Return the [x, y] coordinate for the center point of the cell that contains the specified text.  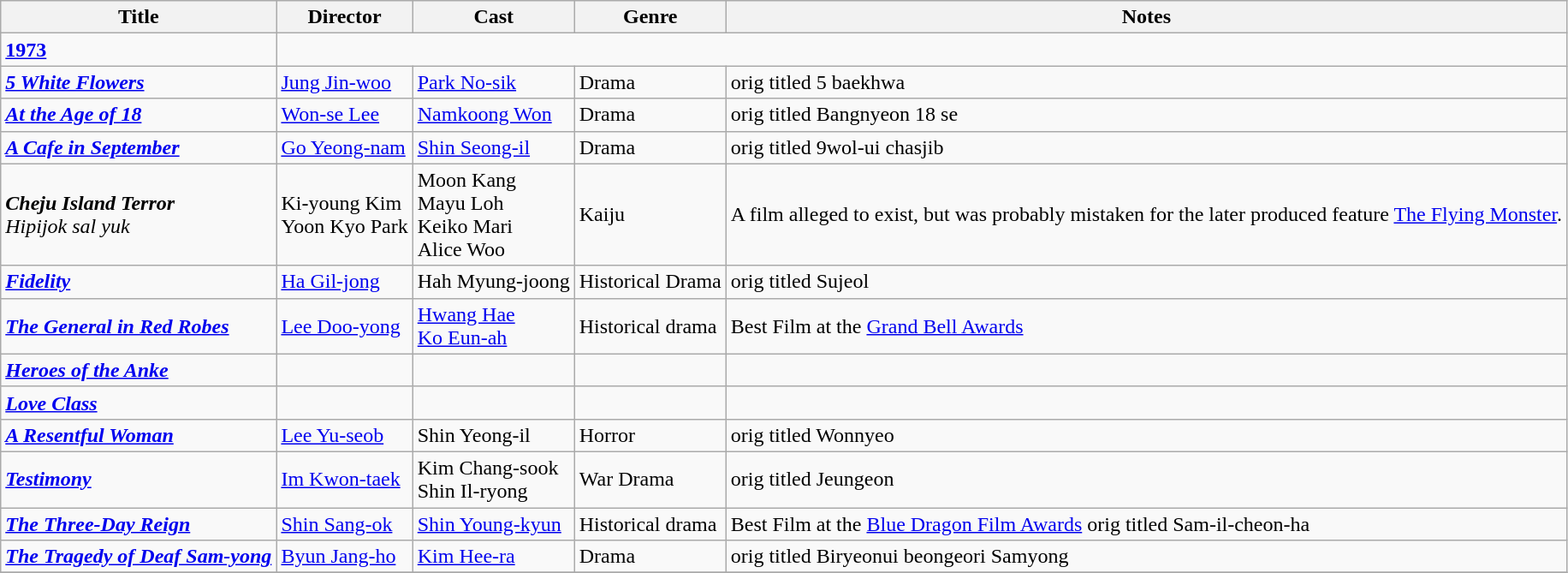
Horror [650, 435]
5 White Flowers [139, 82]
orig titled 5 baekhwa [1146, 82]
Fidelity [139, 282]
Testimony [139, 480]
Kim Hee-ra [493, 557]
Historical Drama [650, 282]
Cast [493, 17]
Byun Jang-ho [344, 557]
Shin Yeong-il [493, 435]
Park No-sik [493, 82]
Kaiju [650, 214]
orig titled Biryeonui beongeori Samyong [1146, 557]
Director [344, 17]
At the Age of 18 [139, 115]
Im Kwon-taek [344, 480]
Shin Young-kyun [493, 523]
Moon KangMayu LohKeiko MariAlice Woo [493, 214]
A film alleged to exist, but was probably mistaken for the later produced feature The Flying Monster. [1146, 214]
Kim Chang-sookShin Il-ryong [493, 480]
Best Film at the Blue Dragon Film Awards orig titled Sam-il-cheon-ha [1146, 523]
Go Yeong-nam [344, 147]
Genre [650, 17]
Won-se Lee [344, 115]
orig titled Wonnyeo [1146, 435]
Hah Myung-joong [493, 282]
Lee Yu-seob [344, 435]
Namkoong Won [493, 115]
The Three-Day Reign [139, 523]
Ki-young KimYoon Kyo Park [344, 214]
orig titled 9wol-ui chasjib [1146, 147]
Jung Jin-woo [344, 82]
Love Class [139, 403]
Cheju Island TerrorHipijok sal yuk [139, 214]
The Tragedy of Deaf Sam-yong [139, 557]
1973 [139, 50]
orig titled Jeungeon [1146, 480]
Title [139, 17]
orig titled Sujeol [1146, 282]
Best Film at the Grand Bell Awards [1146, 325]
Shin Seong-il [493, 147]
Shin Sang-ok [344, 523]
A Cafe in September [139, 147]
orig titled Bangnyeon 18 se [1146, 115]
Hwang HaeKo Eun-ah [493, 325]
Lee Doo-yong [344, 325]
Ha Gil-jong [344, 282]
The General in Red Robes [139, 325]
A Resentful Woman [139, 435]
Heroes of the Anke [139, 370]
War Drama [650, 480]
Notes [1146, 17]
